Identify which cell holds the provided text, then report its (x, y) central coordinate. 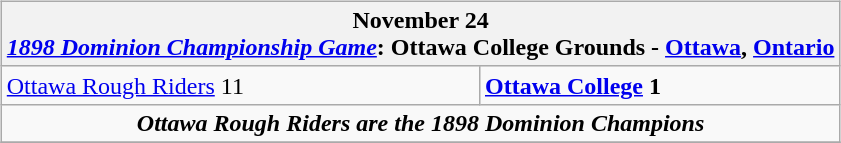
November 241898 Dominion Championship Game: Ottawa College Grounds - Ottawa, Ontario (420, 34)
Ottawa Rough Riders 11 (240, 85)
Ottawa Rough Riders are the 1898 Dominion Champions (420, 123)
Ottawa College 1 (659, 85)
